Locate the cell with the specified text and output its [X, Y] center coordinate. 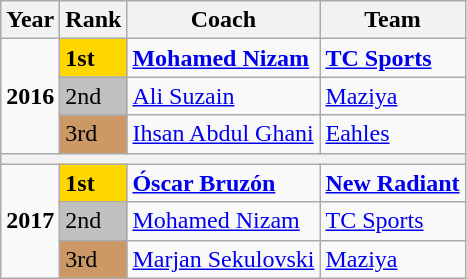
Eahles [392, 134]
New Radiant [392, 183]
Rank [94, 20]
2017 [30, 221]
Marjan Sekulovski [224, 259]
Óscar Bruzón [224, 183]
Ihsan Abdul Ghani [224, 134]
Team [392, 20]
Year [30, 20]
Ali Suzain [224, 96]
2016 [30, 96]
Coach [224, 20]
